Locate the cell with the specified text and output its (x, y) center coordinate. 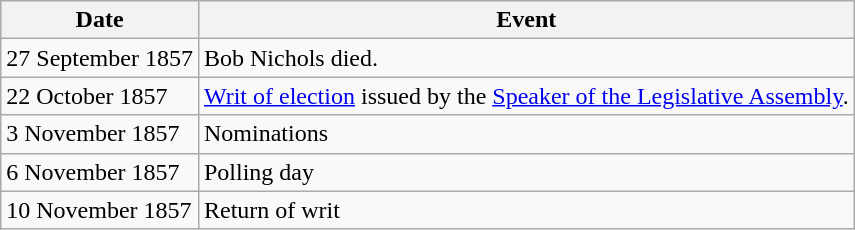
10 November 1857 (100, 210)
Date (100, 20)
Return of writ (526, 210)
Bob Nichols died. (526, 58)
27 September 1857 (100, 58)
Nominations (526, 134)
22 October 1857 (100, 96)
3 November 1857 (100, 134)
6 November 1857 (100, 172)
Event (526, 20)
Writ of election issued by the Speaker of the Legislative Assembly. (526, 96)
Polling day (526, 172)
